Capture the cell that displays the provided text and extract its [X, Y] central coordinate. 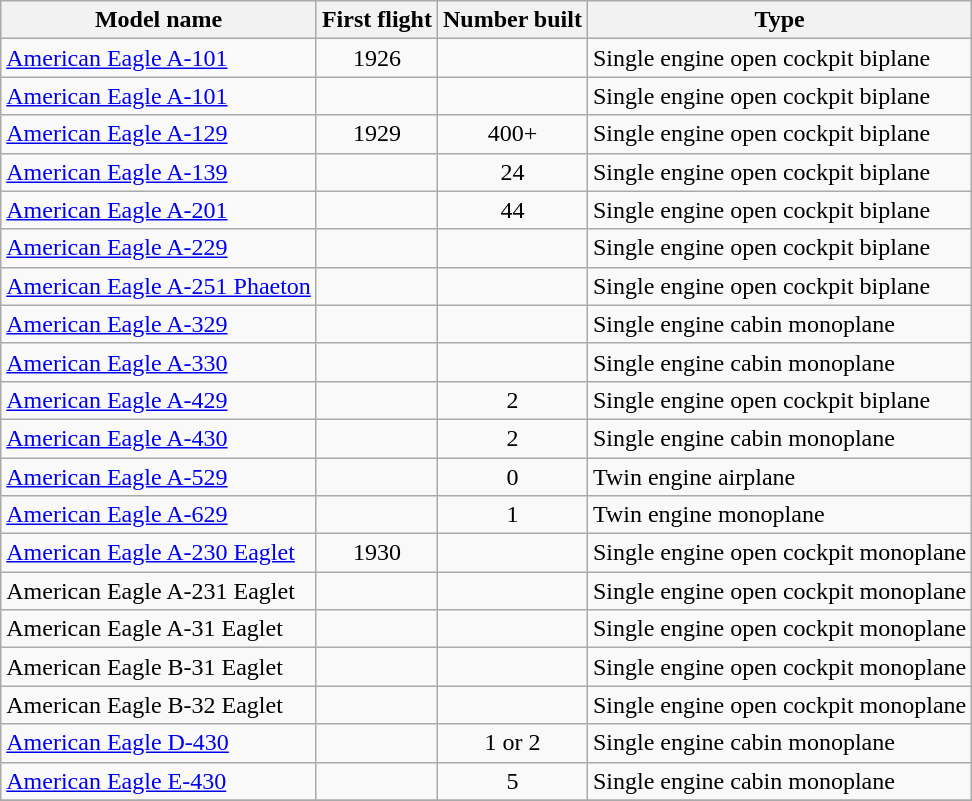
American Eagle A-231 Eaglet [159, 591]
1926 [376, 58]
1 or 2 [512, 743]
Type [779, 20]
Number built [512, 20]
American Eagle B-31 Eaglet [159, 667]
American Eagle A-129 [159, 134]
American Eagle A-139 [159, 172]
American Eagle A-230 Eaglet [159, 553]
American Eagle A-31 Eaglet [159, 629]
American Eagle A-330 [159, 362]
American Eagle A-251 Phaeton [159, 286]
American Eagle D-430 [159, 743]
5 [512, 781]
American Eagle E-430 [159, 781]
Twin engine airplane [779, 477]
1930 [376, 553]
First flight [376, 20]
1929 [376, 134]
American Eagle B-32 Eaglet [159, 705]
American Eagle A-629 [159, 515]
American Eagle A-229 [159, 248]
Model name [159, 20]
American Eagle A-201 [159, 210]
Twin engine monoplane [779, 515]
American Eagle A-529 [159, 477]
400+ [512, 134]
American Eagle A-329 [159, 324]
0 [512, 477]
24 [512, 172]
American Eagle A-430 [159, 438]
American Eagle A-429 [159, 400]
1 [512, 515]
44 [512, 210]
